From the cell containing the given text, extract its center point as [X, Y] coordinate. 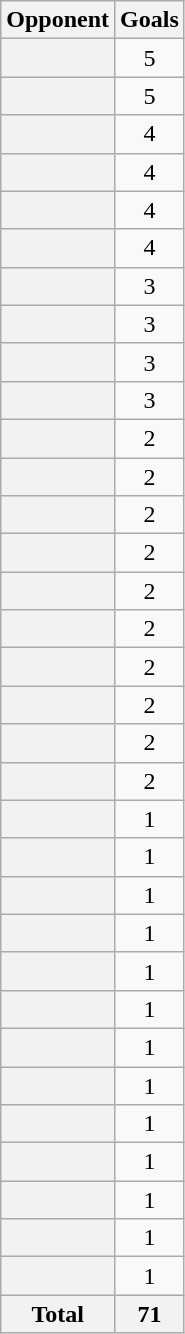
Total [58, 1314]
Opponent [58, 20]
Goals [150, 20]
71 [150, 1314]
